Search for the cell housing the specified text and yield its (X, Y) center coordinate. 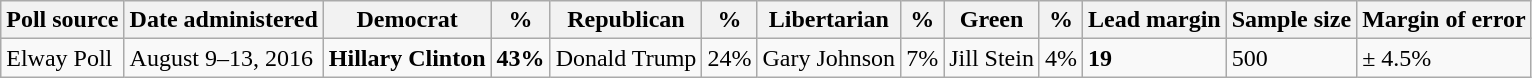
500 (1291, 58)
4% (1060, 58)
Green (992, 20)
Democrat (407, 20)
Date administered (224, 20)
Jill Stein (992, 58)
August 9–13, 2016 (224, 58)
± 4.5% (1444, 58)
Republican (626, 20)
Gary Johnson (829, 58)
Hillary Clinton (407, 58)
Donald Trump (626, 58)
43% (520, 58)
Lead margin (1154, 20)
Elway Poll (62, 58)
Libertarian (829, 20)
19 (1154, 58)
Poll source (62, 20)
Margin of error (1444, 20)
24% (730, 58)
7% (922, 58)
Sample size (1291, 20)
